Extract the [x, y] coordinate from the center of the cell holding the provided text.  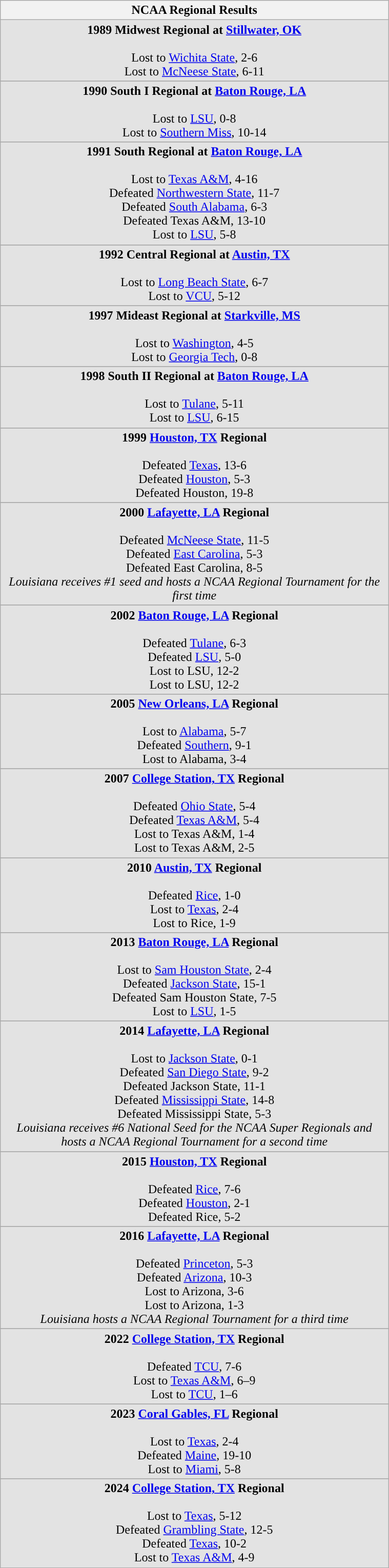
2002 Baton Rouge, LA RegionalDefeated Tulane, 6-3 Defeated LSU, 5-0 Lost to LSU, 12-2 Lost to LSU, 12-2 [195, 649]
1999 Houston, TX RegionalDefeated Texas, 13-6 Defeated Houston, 5-3 Defeated Houston, 19-8 [195, 465]
1998 South II Regional at Baton Rouge, LALost to Tulane, 5-11 Lost to LSU, 6-15 [195, 397]
2024 College Station, TX RegionalLost to Texas, 5-12 Defeated Grambling State, 12-5 Defeated Texas, 10-2 Lost to Texas A&M, 4-9 [195, 1523]
1989 Midwest Regional at Stillwater, OKLost to Wichita State, 2-6 Lost to McNeese State, 6-11 [195, 50]
NCAA Regional Results [195, 10]
2007 College Station, TX RegionalDefeated Ohio State, 5-4 Defeated Texas A&M, 5-4 Lost to Texas A&M, 1-4 Lost to Texas A&M, 2-5 [195, 813]
2022 College Station, TX RegionalDefeated TCU, 7-6 Lost to Texas A&M, 6–9 Lost to TCU, 1–6 [195, 1366]
2023 Coral Gables, FL RegionalLost to Texas, 2-4 Defeated Maine, 19-10 Lost to Miami, 5-8 [195, 1441]
1990 South I Regional at Baton Rouge, LALost to LSU, 0-8 Lost to Southern Miss, 10-14 [195, 112]
2015 Houston, TX RegionalDefeated Rice, 7-6 Defeated Houston, 2-1 Defeated Rice, 5-2 [195, 1189]
2010 Austin, TX RegionalDefeated Rice, 1-0 Lost to Texas, 2-4 Lost to Rice, 1-9 [195, 895]
2013 Baton Rouge, LA RegionalLost to Sam Houston State, 2-4 Defeated Jackson State, 15-1 Defeated Sam Houston State, 7-5 Lost to LSU, 1-5 [195, 977]
2005 New Orleans, LA RegionalLost to Alabama, 5-7 Defeated Southern, 9-1 Lost to Alabama, 3-4 [195, 731]
1997 Mideast Regional at Starkville, MSLost to Washington, 4-5 Lost to Georgia Tech, 0-8 [195, 336]
1992 Central Regional at Austin, TXLost to Long Beach State, 6-7 Lost to VCU, 5-12 [195, 275]
